Return the (x, y) coordinate for the center point of the cell that contains the specified text.  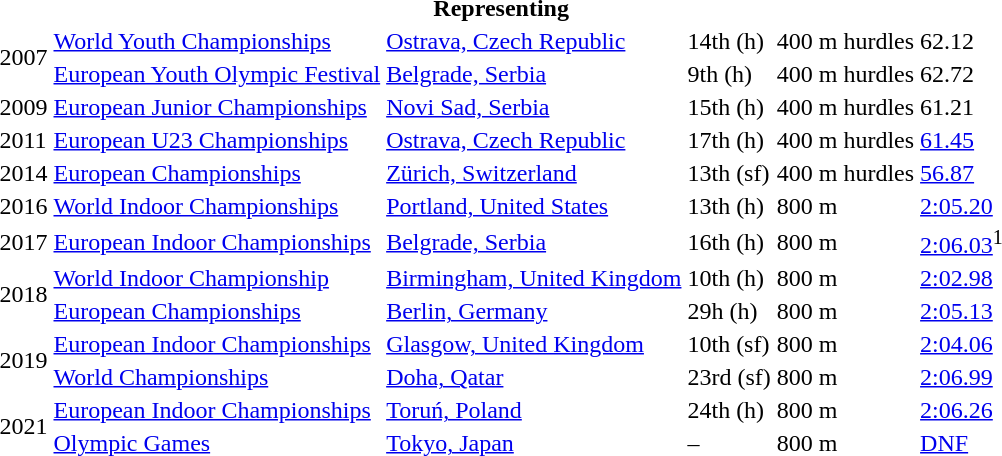
13th (sf) (729, 173)
Zürich, Switzerland (534, 173)
10th (h) (729, 278)
Glasgow, United Kingdom (534, 344)
World Indoor Championships (217, 206)
15th (h) (729, 107)
9th (h) (729, 74)
Novi Sad, Serbia (534, 107)
13th (h) (729, 206)
10th (sf) (729, 344)
Berlin, Germany (534, 311)
Portland, United States (534, 206)
Birmingham, United Kingdom (534, 278)
Toruń, Poland (534, 410)
14th (h) (729, 41)
16th (h) (729, 242)
World Championships (217, 377)
European Youth Olympic Festival (217, 74)
23rd (sf) (729, 377)
24th (h) (729, 410)
Doha, Qatar (534, 377)
European U23 Championships (217, 140)
European Junior Championships (217, 107)
World Youth Championships (217, 41)
29h (h) (729, 311)
17th (h) (729, 140)
World Indoor Championship (217, 278)
